Identify which cell holds the provided text, then report its (X, Y) central coordinate. 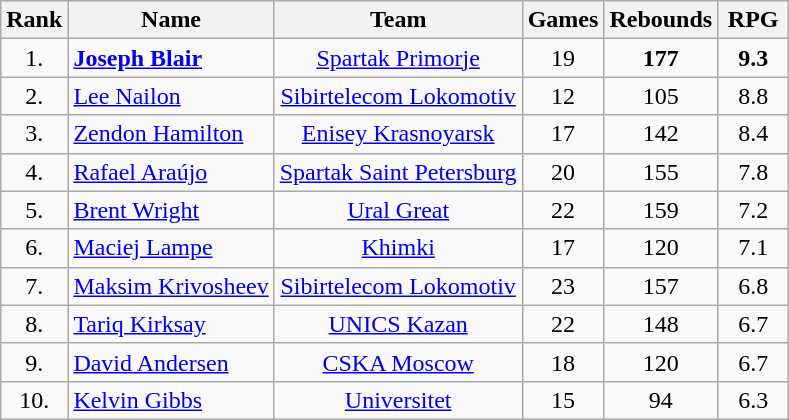
6.8 (754, 286)
Team (398, 20)
8. (34, 324)
159 (661, 210)
7.2 (754, 210)
10. (34, 400)
Rafael Araújo (171, 172)
Universitet (398, 400)
20 (563, 172)
2. (34, 96)
David Andersen (171, 362)
19 (563, 58)
3. (34, 134)
1. (34, 58)
23 (563, 286)
12 (563, 96)
Zendon Hamilton (171, 134)
94 (661, 400)
155 (661, 172)
Enisey Krasnoyarsk (398, 134)
8.4 (754, 134)
157 (661, 286)
7.1 (754, 248)
Ural Great (398, 210)
Rebounds (661, 20)
Spartak Saint Petersburg (398, 172)
18 (563, 362)
Games (563, 20)
148 (661, 324)
7. (34, 286)
7.8 (754, 172)
15 (563, 400)
177 (661, 58)
CSKA Moscow (398, 362)
Khimki (398, 248)
6.3 (754, 400)
5. (34, 210)
Kelvin Gibbs (171, 400)
Maksim Krivosheev (171, 286)
Joseph Blair (171, 58)
Rank (34, 20)
Brent Wright (171, 210)
Tariq Kirksay (171, 324)
6. (34, 248)
Name (171, 20)
9. (34, 362)
4. (34, 172)
RPG (754, 20)
105 (661, 96)
9.3 (754, 58)
Maciej Lampe (171, 248)
Lee Nailon (171, 96)
UNICS Kazan (398, 324)
Spartak Primorje (398, 58)
142 (661, 134)
8.8 (754, 96)
